Determine the [X, Y] coordinate at the center of the cell enclosing the given text.  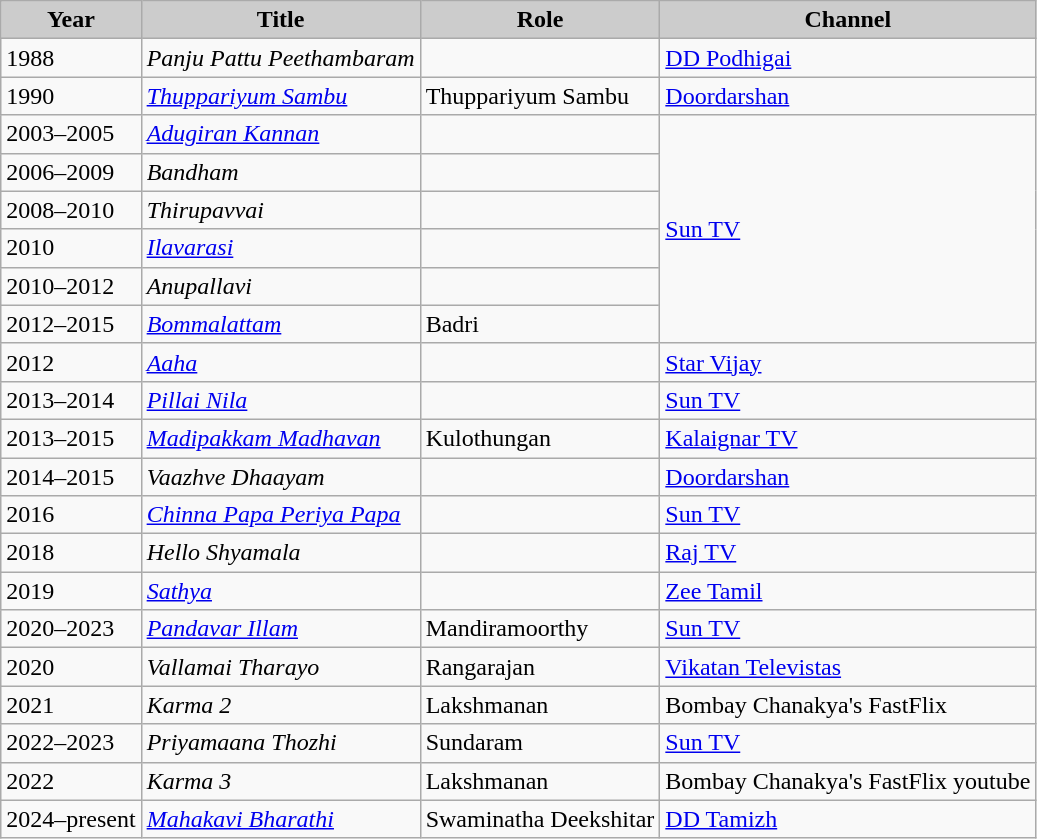
Karma 2 [280, 705]
Channel [848, 20]
Bombay Chanakya's FastFlix [848, 705]
Madipakkam Madhavan [280, 438]
Bandham [280, 172]
2013–2015 [71, 438]
2018 [71, 553]
2022–2023 [71, 743]
Priyamaana Thozhi [280, 743]
Sathya [280, 591]
Chinna Papa Periya Papa [280, 515]
2008–2010 [71, 210]
Role [540, 20]
DD Podhigai [848, 58]
Hello Shyamala [280, 553]
Pillai Nila [280, 400]
2012–2015 [71, 324]
1990 [71, 96]
Kalaignar TV [848, 438]
Year [71, 20]
Adugiran Kannan [280, 134]
DD Tamizh [848, 819]
Swaminatha Deekshitar [540, 819]
Bommalattam [280, 324]
2012 [71, 362]
Zee Tamil [848, 591]
2019 [71, 591]
2013–2014 [71, 400]
2014–2015 [71, 477]
2016 [71, 515]
2010–2012 [71, 286]
Panju Pattu Peethambaram [280, 58]
2020 [71, 667]
Bombay Chanakya's FastFlix youtube [848, 781]
2003–2005 [71, 134]
Title [280, 20]
2022 [71, 781]
Mahakavi Bharathi [280, 819]
2006–2009 [71, 172]
Raj TV [848, 553]
Rangarajan [540, 667]
Mandiramoorthy [540, 629]
2010 [71, 248]
1988 [71, 58]
Pandavar Illam [280, 629]
Thirupavvai [280, 210]
Karma 3 [280, 781]
Badri [540, 324]
Vikatan Televistas [848, 667]
Vaazhve Dhaayam [280, 477]
Aaha [280, 362]
Kulothungan [540, 438]
2020–2023 [71, 629]
Ilavarasi [280, 248]
2021 [71, 705]
2024–present [71, 819]
Anupallavi [280, 286]
Sundaram [540, 743]
Star Vijay [848, 362]
Vallamai Tharayo [280, 667]
